Return (X, Y) of the center of cell containing provided text 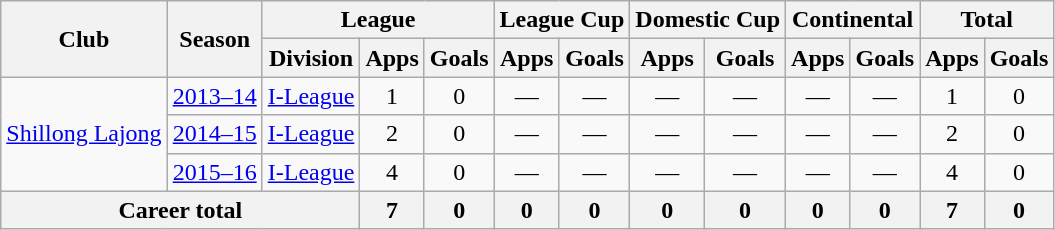
2013–14 (214, 96)
Division (311, 58)
2014–15 (214, 134)
Season (214, 39)
Continental (853, 20)
Shillong Lajong (84, 134)
League Cup (562, 20)
Club (84, 39)
Career total (180, 210)
Total (987, 20)
2015–16 (214, 172)
Domestic Cup (708, 20)
League (378, 20)
